Return (X, Y) of the center of cell containing provided text 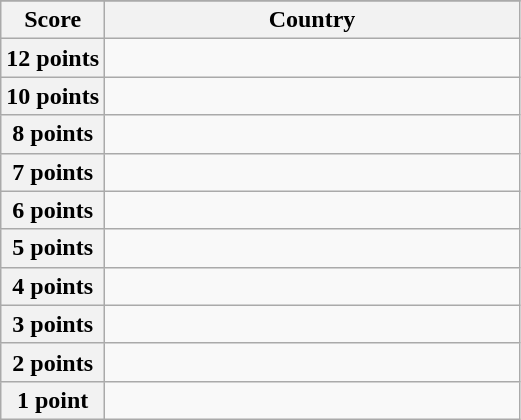
8 points (53, 134)
4 points (53, 286)
12 points (53, 58)
Country (312, 20)
1 point (53, 400)
6 points (53, 210)
2 points (53, 362)
10 points (53, 96)
Score (53, 20)
3 points (53, 324)
7 points (53, 172)
5 points (53, 248)
